Detect which cell encompasses the target text, then output its [x, y] center coordinate. 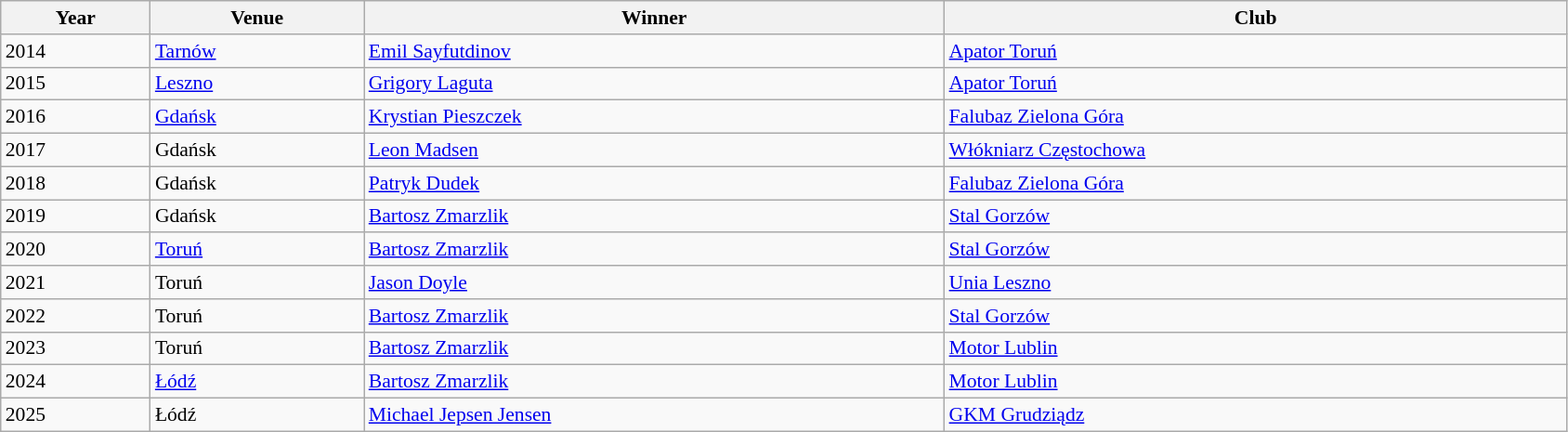
2022 [76, 316]
2017 [76, 151]
2018 [76, 183]
Leon Madsen [654, 151]
Michael Jepsen Jensen [654, 415]
Emil Sayfutdinov [654, 51]
2020 [76, 250]
Leszno [257, 84]
2016 [76, 117]
2023 [76, 348]
Krystian Pieszczek [654, 117]
2015 [76, 84]
Unia Leszno [1256, 282]
Grigory Laguta [654, 84]
Winner [654, 18]
2014 [76, 51]
Patryk Dudek [654, 183]
Włókniarz Częstochowa [1256, 151]
Club [1256, 18]
Year [76, 18]
Tarnów [257, 51]
Jason Doyle [654, 282]
2025 [76, 415]
GKM Grudziądz [1256, 415]
2024 [76, 382]
2021 [76, 282]
2019 [76, 216]
Venue [257, 18]
